Pinpoint the cell where the given text exists, returning its [X, Y] midpoint coordinate. 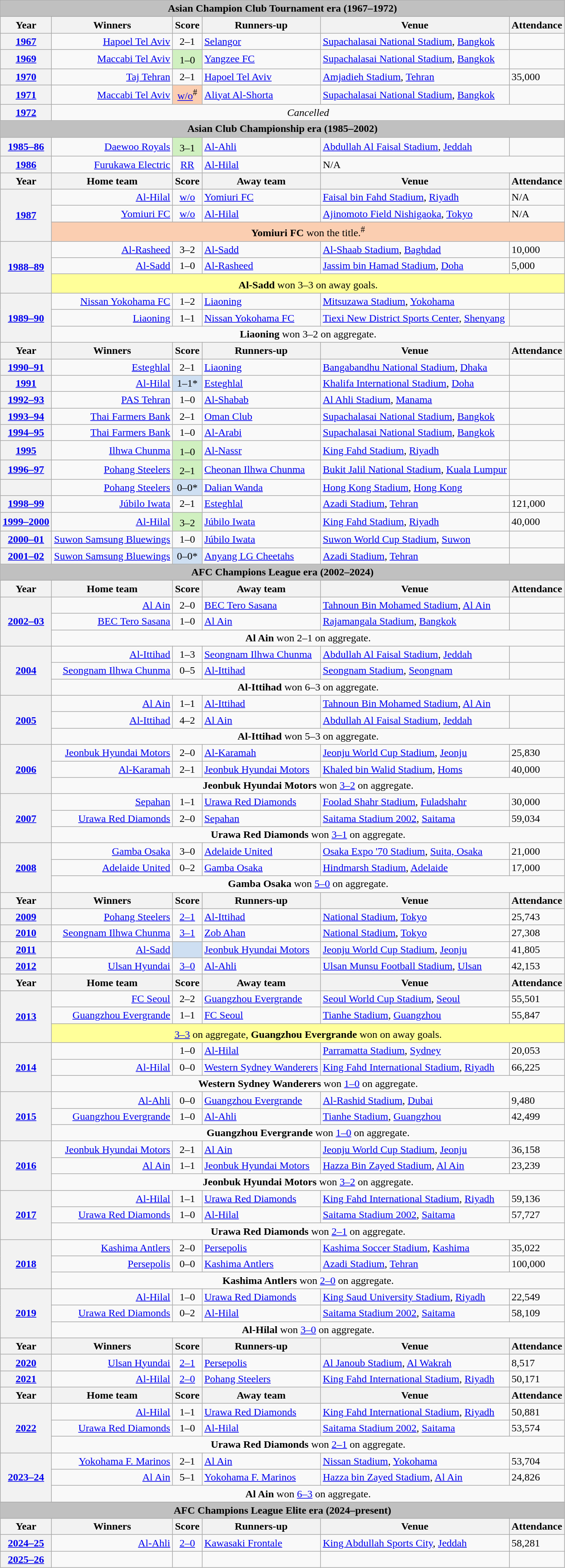
25,830 [537, 753]
Seongnam Stadium, Seongnam [415, 671]
Ulsan Munsu Football Stadium, Ulsan [415, 966]
1–2 [187, 301]
25,743 [537, 917]
Liaoning won 3–2 on aggregate. [308, 334]
Osaka Expo '70 Stadium, Suita, Osaka [415, 851]
Amjadieh Stadium, Tehran [415, 77]
3–3 on aggregate, Guangzhou Evergrande won on away goals. [308, 1033]
Ajinomoto Field Nishigaoka, Tokyo [415, 214]
Bangabandhu National Stadium, Dhaka [415, 367]
Al Janoub Stadium, Al Wakrah [415, 1362]
Asian Champion Club Tournament era (1967–1972) [282, 9]
Furukawa Electric [112, 165]
1990–91 [26, 367]
0–5 [187, 671]
2020 [26, 1362]
2010 [26, 933]
30,000 [537, 802]
50,171 [537, 1379]
Ilhwa Chunma [112, 451]
22,549 [537, 1297]
55,847 [537, 1015]
35,000 [537, 77]
Al-Hilal won 3–0 on aggregate. [308, 1330]
2024–25 [26, 1543]
Kashima Soccer Stadium, Kashima [415, 1248]
Cheonan Ilhwa Chunma [261, 470]
1970 [26, 77]
Aliyat Al-Shorta [261, 95]
2023–24 [26, 1477]
66,225 [537, 1067]
2000–01 [26, 540]
Hazza Bin Zayed Stadium, Al Ain [415, 1165]
Kashima Antlers won 2–0 on aggregate. [308, 1281]
2018 [26, 1264]
1992–93 [26, 400]
2005 [26, 720]
1988–89 [26, 267]
King Saud University Stadium, Riyadh [415, 1297]
1–1* [187, 384]
Al Ain won 6–3 on aggregate. [308, 1494]
Al Ahli Stadium, Manama [415, 400]
1989–90 [26, 318]
2002–03 [26, 622]
1969 [26, 59]
5–1 [187, 1477]
2012 [26, 966]
Khalifa International Stadium, Doha [415, 384]
5,000 [537, 266]
27,308 [537, 933]
1995 [26, 451]
10,000 [537, 250]
Parramatta Stadium, Sydney [415, 1051]
2006 [26, 769]
1991 [26, 384]
Western Sydney Wanderers won 1–0 on aggregate. [308, 1084]
Western Sydney Wanderers [261, 1067]
Guangzhou Evergrande won 1–0 on aggregate. [308, 1133]
Cancelled [308, 112]
2004 [26, 671]
Nissan Stadium, Yokohama [415, 1461]
8,517 [537, 1362]
2001–02 [26, 556]
Jassim bin Hamad Stadium, Doha [415, 266]
58,109 [537, 1313]
1967 [26, 41]
Al-Nassr [261, 451]
2009 [26, 917]
2008 [26, 868]
Daewoo Royals [112, 147]
9,480 [537, 1100]
Foolad Shahr Stadium, Fuladshahr [415, 802]
Seoul World Cup Stadium, Seoul [415, 999]
2015 [26, 1116]
2–2 [187, 999]
AFC Champions League Elite era (2024–present) [282, 1510]
1972 [26, 112]
23,239 [537, 1165]
2014 [26, 1067]
1985–86 [26, 147]
Zob Ahan [261, 933]
1999–2000 [26, 522]
59,034 [537, 818]
4–2 [187, 720]
Anyang LG Cheetahs [261, 556]
58,281 [537, 1543]
AFC Champions League era (2002–2024) [282, 572]
Yomiuri FC won the title.# [308, 232]
Al-Arabi [261, 433]
Mitsuzawa Stadium, Yokohama [415, 301]
RR [187, 165]
1–3 [187, 654]
2011 [26, 950]
1987 [26, 216]
55,501 [537, 999]
1993–94 [26, 416]
Rajamangala Stadium, Bangkok [415, 622]
Bukit Jalil National Stadium, Kuala Lumpur [415, 470]
Hazza bin Zayed Stadium, Al Ain [415, 1477]
24,826 [537, 1477]
Faisal bin Fahd Stadium, Riyadh [415, 197]
100,000 [537, 1264]
Kawasaki Frontale [261, 1543]
21,000 [537, 851]
2013 [26, 1016]
Al-Shaab Stadium, Baghdad [415, 250]
Taj Tehran [112, 77]
PAS Tehran [112, 400]
1996–97 [26, 470]
Al-Ittihad won 5–3 on aggregate. [308, 736]
w/o# [187, 95]
50,881 [537, 1412]
59,136 [537, 1199]
36,158 [537, 1149]
2017 [26, 1215]
Asian Club Championship era (1985–2002) [282, 129]
Al-Sadd won 3–3 on away goals. [308, 284]
Oman Club [261, 416]
53,574 [537, 1428]
Al Ain won 2–1 on aggregate. [308, 638]
17,000 [537, 868]
Khaled bin Walid Stadium, Homs [415, 769]
1971 [26, 95]
57,727 [537, 1215]
Tiexi New District Sports Center, Shenyang [415, 318]
42,499 [537, 1116]
1998–99 [26, 504]
Urawa Red Diamonds won 3–1 on aggregate. [308, 835]
1986 [26, 165]
Suwon World Cup Stadium, Suwon [415, 540]
2016 [26, 1165]
121,000 [537, 504]
53,704 [537, 1461]
Al-Ittihad won 6–3 on aggregate. [308, 687]
Gamba Osaka won 5–0 on aggregate. [308, 884]
35,022 [537, 1248]
2022 [26, 1428]
41,805 [537, 950]
King Abdullah Sports City, Jeddah [415, 1543]
2019 [26, 1313]
20,053 [537, 1051]
Al-Shabab [261, 400]
Dalian Wanda [261, 487]
Al-Rashid Stadium, Dubai [415, 1100]
Hong Kong Stadium, Hong Kong [415, 487]
Yangzee FC [261, 59]
2007 [26, 818]
2021 [26, 1379]
2025–26 [26, 1559]
Selangor [261, 41]
Hindmarsh Stadium, Adelaide [415, 868]
42,153 [537, 966]
1994–95 [26, 433]
